Detect which cell encompasses the target text, then output its (x, y) center coordinate. 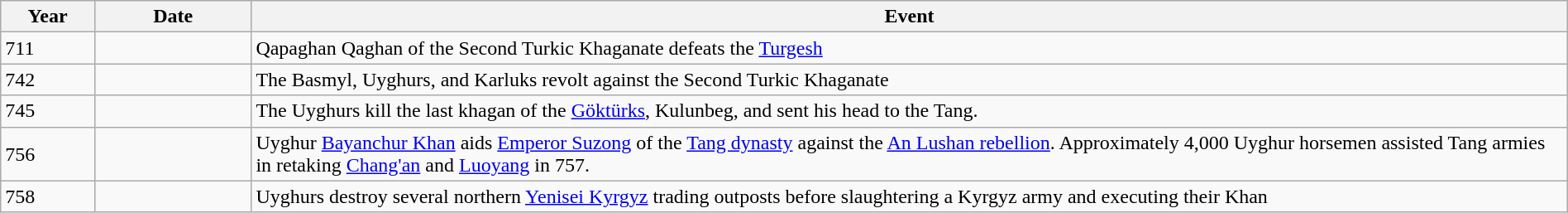
745 (48, 111)
742 (48, 80)
The Basmyl, Uyghurs, and Karluks revolt against the Second Turkic Khaganate (910, 80)
Qapaghan Qaghan of the Second Turkic Khaganate defeats the Turgesh (910, 48)
Event (910, 17)
756 (48, 154)
Year (48, 17)
The Uyghurs kill the last khagan of the Göktürks, Kulunbeg, and sent his head to the Tang. (910, 111)
Date (172, 17)
Uyghurs destroy several northern Yenisei Kyrgyz trading outposts before slaughtering a Kyrgyz army and executing their Khan (910, 196)
758 (48, 196)
711 (48, 48)
